Identify which cell holds the provided text, then report its [X, Y] central coordinate. 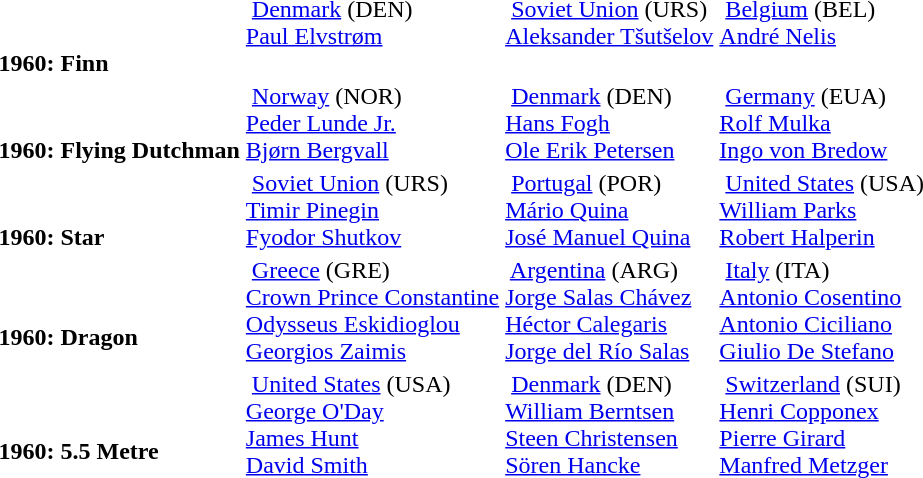
Soviet Union (URS)Timir PineginFyodor Shutkov [372, 210]
Norway (NOR)Peder Lunde Jr.Bjørn Bergvall [372, 123]
Denmark (DEN)Hans FoghOle Erik Petersen [610, 123]
Portugal (POR)Mário QuinaJosé Manuel Quina [610, 210]
Argentina (ARG)Jorge Salas ChávezHéctor CalegarisJorge del Río Salas [610, 310]
Greece (GRE)Crown Prince ConstantineOdysseus EskidioglouGeorgios Zaimis [372, 310]
